For the text-containing cell, return its midpoint in [X, Y] coordinate format. 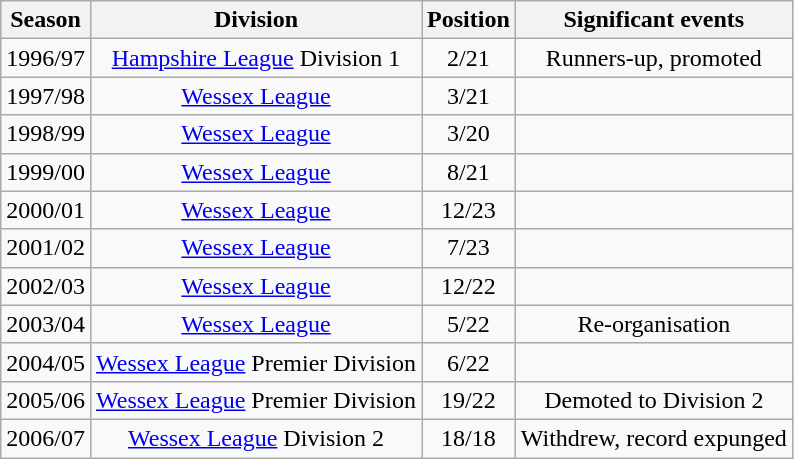
Re-organisation [654, 324]
2003/04 [46, 324]
Runners-up, promoted [654, 58]
12/23 [469, 210]
1996/97 [46, 58]
5/22 [469, 324]
Wessex League Division 2 [256, 438]
Position [469, 20]
1997/98 [46, 96]
2001/02 [46, 248]
18/18 [469, 438]
Withdrew, record expunged [654, 438]
Demoted to Division 2 [654, 400]
7/23 [469, 248]
3/20 [469, 134]
Season [46, 20]
2005/06 [46, 400]
2006/07 [46, 438]
8/21 [469, 172]
12/22 [469, 286]
3/21 [469, 96]
1998/99 [46, 134]
Hampshire League Division 1 [256, 58]
2/21 [469, 58]
2004/05 [46, 362]
6/22 [469, 362]
1999/00 [46, 172]
Division [256, 20]
2002/03 [46, 286]
Significant events [654, 20]
2000/01 [46, 210]
19/22 [469, 400]
